Scan for the cell matching the given text and deliver its [x, y] coordinate at center. 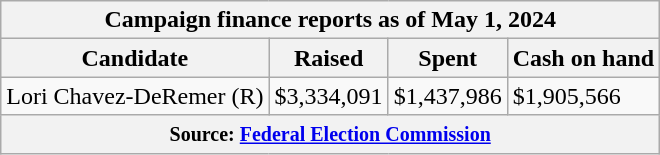
Source: Federal Election Commission [330, 134]
Campaign finance reports as of May 1, 2024 [330, 20]
Cash on hand [583, 58]
Spent [448, 58]
Lori Chavez-DeRemer (R) [135, 96]
$1,437,986 [448, 96]
$3,334,091 [328, 96]
$1,905,566 [583, 96]
Candidate [135, 58]
Raised [328, 58]
